Find where the given text appears and provide that cell's center as [x, y] coordinate. 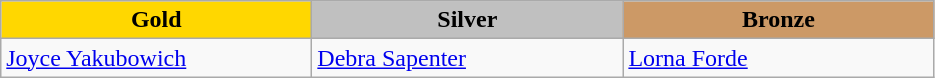
Gold [156, 20]
Silver [468, 20]
Bronze [778, 20]
Debra Sapenter [468, 58]
Joyce Yakubowich [156, 58]
Lorna Forde [778, 58]
